Output the (X, Y) coordinate of the center of the cell containing the given text.  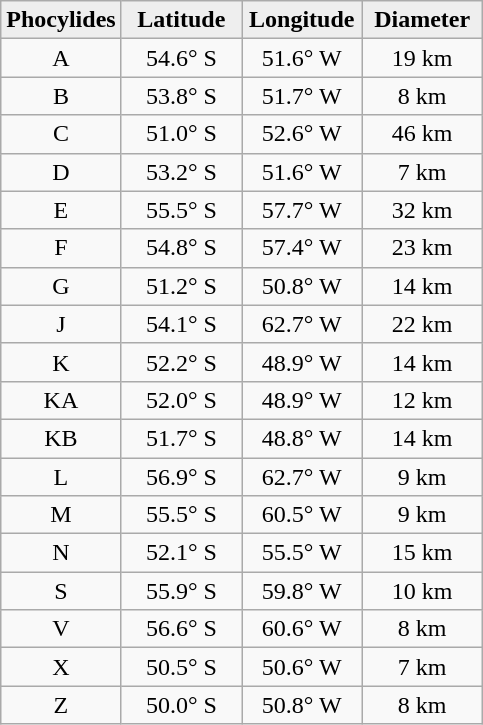
K (61, 362)
57.4° W (302, 248)
51.7° S (181, 438)
55.5° W (302, 553)
M (61, 515)
56.9° S (181, 477)
32 km (422, 210)
KB (61, 438)
54.6° S (181, 58)
10 km (422, 591)
50.5° S (181, 667)
C (61, 134)
V (61, 629)
E (61, 210)
50.6° W (302, 667)
57.7° W (302, 210)
19 km (422, 58)
23 km (422, 248)
53.8° S (181, 96)
52.2° S (181, 362)
N (61, 553)
48.8° W (302, 438)
F (61, 248)
L (61, 477)
59.8° W (302, 591)
60.5° W (302, 515)
53.2° S (181, 172)
52.1° S (181, 553)
50.0° S (181, 705)
X (61, 667)
S (61, 591)
60.6° W (302, 629)
A (61, 58)
J (61, 324)
Diameter (422, 20)
54.8° S (181, 248)
12 km (422, 400)
Latitude (181, 20)
Longitude (302, 20)
15 km (422, 553)
56.6° S (181, 629)
Phocylides (61, 20)
Z (61, 705)
52.6° W (302, 134)
22 km (422, 324)
B (61, 96)
51.0° S (181, 134)
54.1° S (181, 324)
KA (61, 400)
G (61, 286)
52.0° S (181, 400)
51.7° W (302, 96)
55.9° S (181, 591)
46 km (422, 134)
D (61, 172)
51.2° S (181, 286)
